Return (X, Y) of the center of cell containing provided text 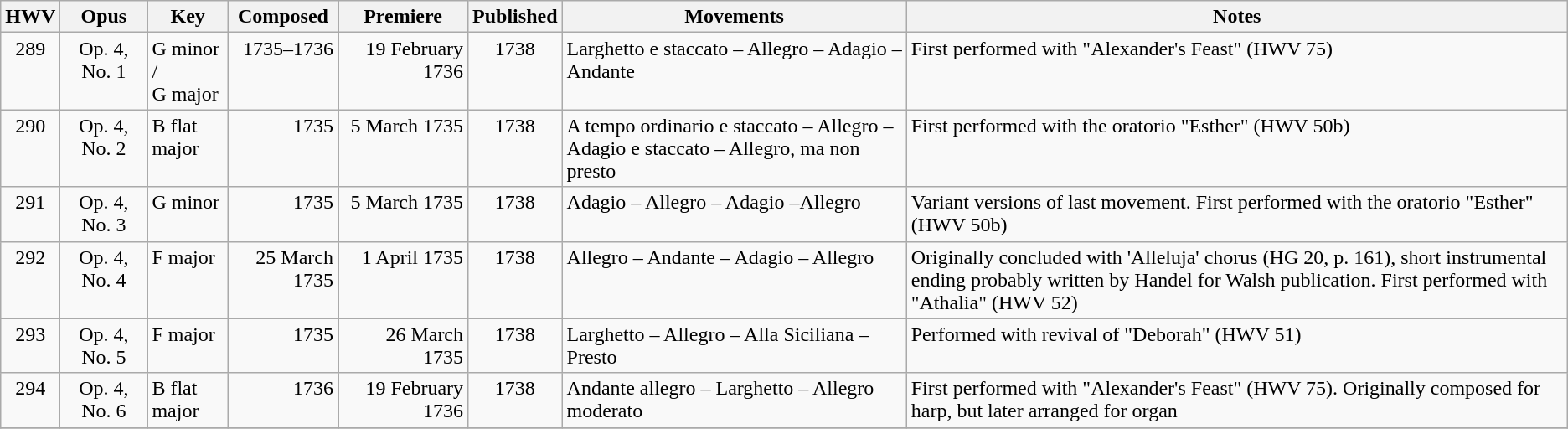
Op. 4, No. 3 (104, 214)
292 (30, 280)
Larghetto – Allegro – Alla Siciliana – Presto (734, 345)
Andante allegro – Larghetto – Allegro moderato (734, 401)
25 March 1735 (283, 280)
Notes (1236, 17)
Movements (734, 17)
289 (30, 71)
294 (30, 401)
Key (188, 17)
G minor /G major (188, 71)
Op. 4, No. 4 (104, 280)
Larghetto e staccato – Allegro – Adagio – Andante (734, 71)
Composed (283, 17)
G minor (188, 214)
Op. 4, No. 5 (104, 345)
Allegro – Andante – Adagio – Allegro (734, 280)
26 March 1735 (404, 345)
First performed with "Alexander's Feast" (HWV 75). Originally composed for harp, but later arranged for organ (1236, 401)
Premiere (404, 17)
291 (30, 214)
290 (30, 148)
Published (515, 17)
Performed with revival of "Deborah" (HWV 51) (1236, 345)
HWV (30, 17)
First performed with the oratorio "Esther" (HWV 50b) (1236, 148)
Opus (104, 17)
Op. 4, No. 2 (104, 148)
1735–1736 (283, 71)
A tempo ordinario e staccato – Allegro – Adagio e staccato – Allegro, ma non presto (734, 148)
1736 (283, 401)
Op. 4, No. 1 (104, 71)
Op. 4, No. 6 (104, 401)
293 (30, 345)
First performed with "Alexander's Feast" (HWV 75) (1236, 71)
Variant versions of last movement. First performed with the oratorio "Esther" (HWV 50b) (1236, 214)
1 April 1735 (404, 280)
Adagio – Allegro – Adagio –Allegro (734, 214)
